Locate the cell with the specified text and output its (x, y) center coordinate. 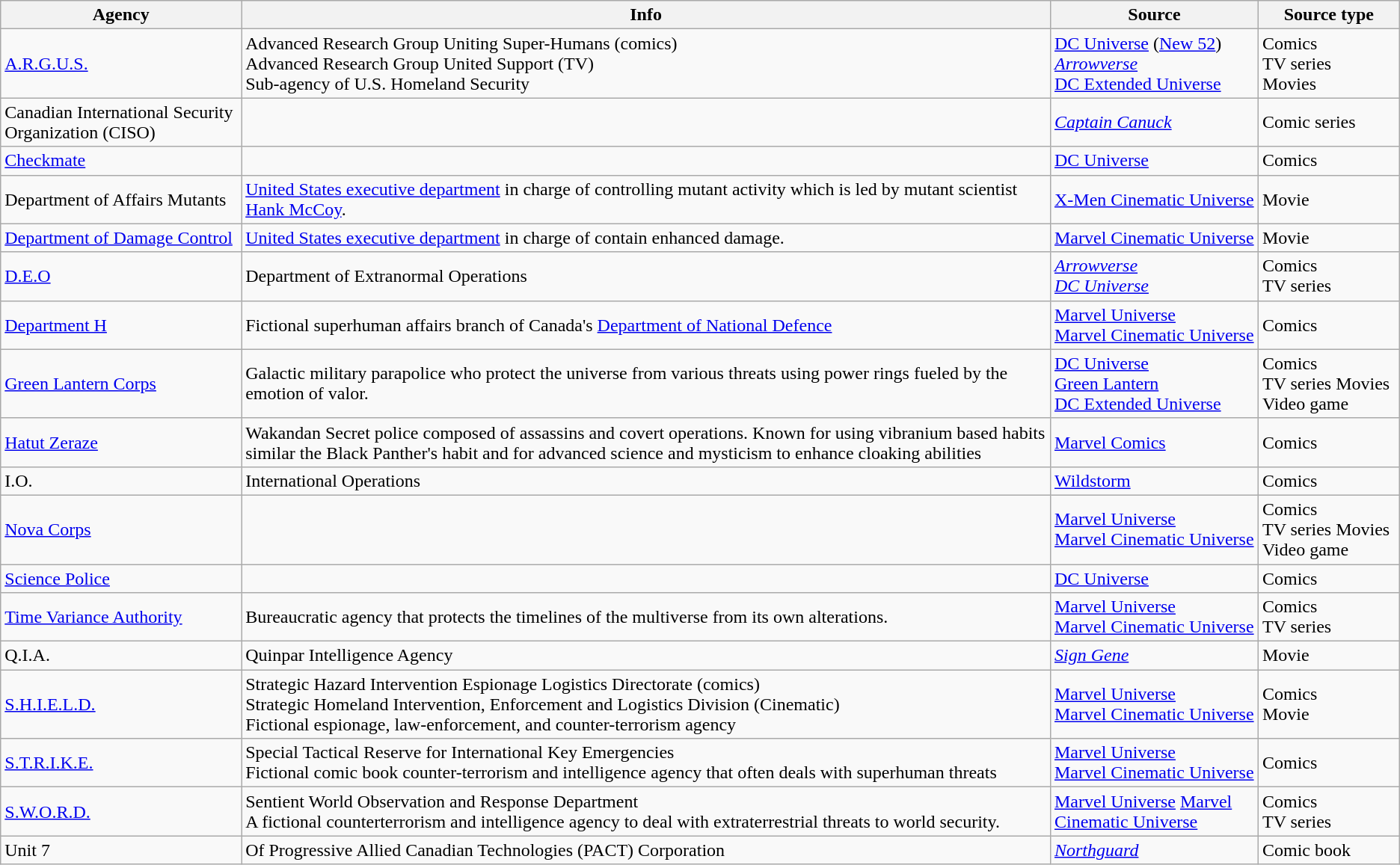
Checkmate (121, 161)
Agency (121, 15)
Advanced Research Group Uniting Super-Humans (comics) Advanced Research Group United Support (TV) Sub-agency of U.S. Homeland Security (646, 64)
Hatut Zeraze (121, 443)
Unit 7 (121, 850)
DC Universe (New 52) ArrowverseDC Extended Universe (1154, 64)
Department of Affairs Mutants (121, 199)
Wildstorm (1154, 481)
Marvel Cinematic Universe (1154, 238)
Marvel Comics (1154, 443)
Arrowverse DC Universe (1154, 277)
Department H (121, 324)
International Operations (646, 481)
Department of Damage Control (121, 238)
Canadian International Security Organization (CISO) (121, 123)
Source type (1328, 15)
Quinpar Intelligence Agency (646, 656)
Fictional superhuman affairs branch of Canada's Department of National Defence (646, 324)
Time Variance Authority (121, 618)
Bureaucratic agency that protects the timelines of the multiverse from its own alterations. (646, 618)
United States executive department in charge of contain enhanced damage. (646, 238)
Green Lantern Corps (121, 384)
ComicsTV series MoviesVideo game (1328, 384)
A.R.G.U.S. (121, 64)
Sign Gene (1154, 656)
ComicsTV series Movies Video game (1328, 529)
Comics TV series Movies (1328, 64)
United States executive department in charge of controlling mutant activity which is led by mutant scientist Hank McCoy. (646, 199)
S.W.O.R.D. (121, 812)
Comic series (1328, 123)
D.E.O (121, 277)
S.T.R.I.K.E. (121, 763)
Captain Canuck (1154, 123)
X-Men Cinematic Universe (1154, 199)
Info (646, 15)
DC UniverseGreen LanternDC Extended Universe (1154, 384)
Northguard (1154, 850)
S.H.I.E.L.D. (121, 704)
Science Police (121, 578)
Galactic military parapolice who protect the universe from various threats using power rings fueled by the emotion of valor. (646, 384)
Q.I.A. (121, 656)
I.O. (121, 481)
Source (1154, 15)
Comic book (1328, 850)
Nova Corps (121, 529)
Comics Movie (1328, 704)
Department of Extranormal Operations (646, 277)
Of Progressive Allied Canadian Technologies (PACT) Corporation (646, 850)
